From the cell containing the given text, extract its center point as (X, Y) coordinate. 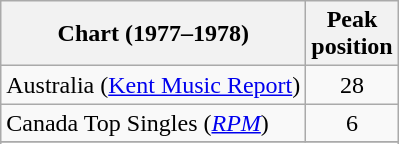
6 (352, 123)
28 (352, 85)
Peakposition (352, 34)
Australia (Kent Music Report) (154, 85)
Chart (1977–1978) (154, 34)
Canada Top Singles (RPM) (154, 123)
